Pinpoint the cell where the given text exists, returning its [X, Y] midpoint coordinate. 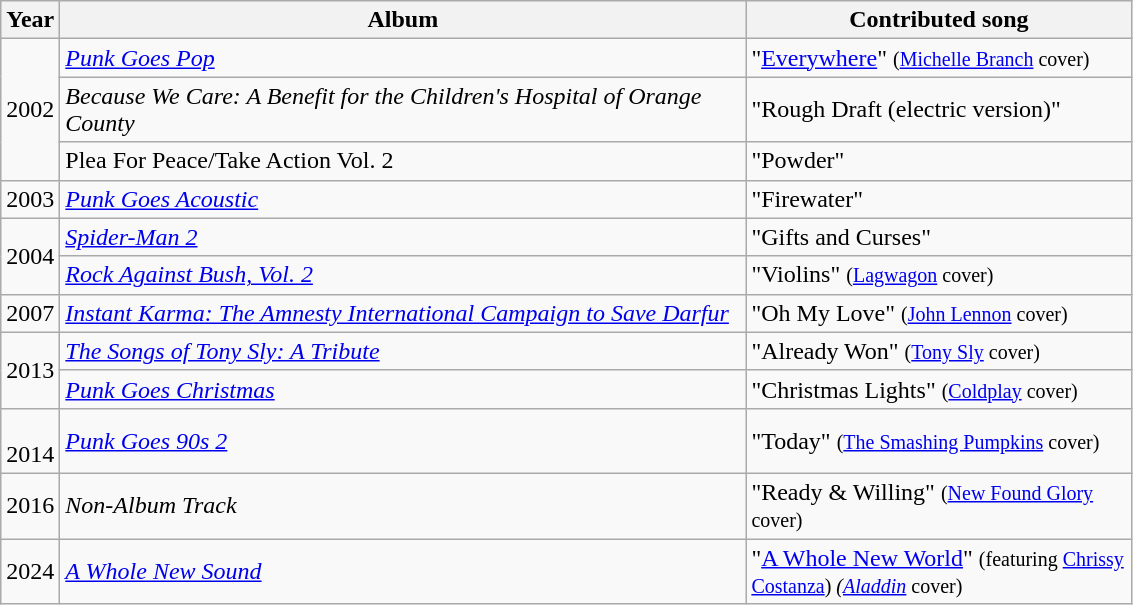
Contributed song [939, 20]
"Violins" (Lagwagon cover) [939, 275]
"Christmas Lights" (Coldplay cover) [939, 389]
"Powder" [939, 161]
2016 [30, 506]
Plea For Peace/Take Action Vol. 2 [403, 161]
2002 [30, 110]
2003 [30, 199]
Punk Goes Pop [403, 58]
Non-Album Track [403, 506]
2013 [30, 370]
"Gifts and Curses" [939, 237]
Instant Karma: The Amnesty International Campaign to Save Darfur [403, 313]
"A Whole New World" (featuring Chrissy Costanza) (Aladdin cover) [939, 570]
Rock Against Bush, Vol. 2 [403, 275]
"Oh My Love" (John Lennon cover) [939, 313]
Because We Care: A Benefit for the Children's Hospital of Orange County [403, 110]
Year [30, 20]
"Already Won" (Tony Sly cover) [939, 351]
Punk Goes 90s 2 [403, 440]
2004 [30, 256]
"Rough Draft (electric version)" [939, 110]
The Songs of Tony Sly: A Tribute [403, 351]
Punk Goes Christmas [403, 389]
2007 [30, 313]
2014 [30, 440]
"Everywhere" (Michelle Branch cover) [939, 58]
Spider-Man 2 [403, 237]
A Whole New Sound [403, 570]
"Firewater" [939, 199]
2024 [30, 570]
Album [403, 20]
"Ready & Willing" (New Found Glory cover) [939, 506]
"Today" (The Smashing Pumpkins cover) [939, 440]
Punk Goes Acoustic [403, 199]
